Search for the cell housing the specified text and yield its (X, Y) center coordinate. 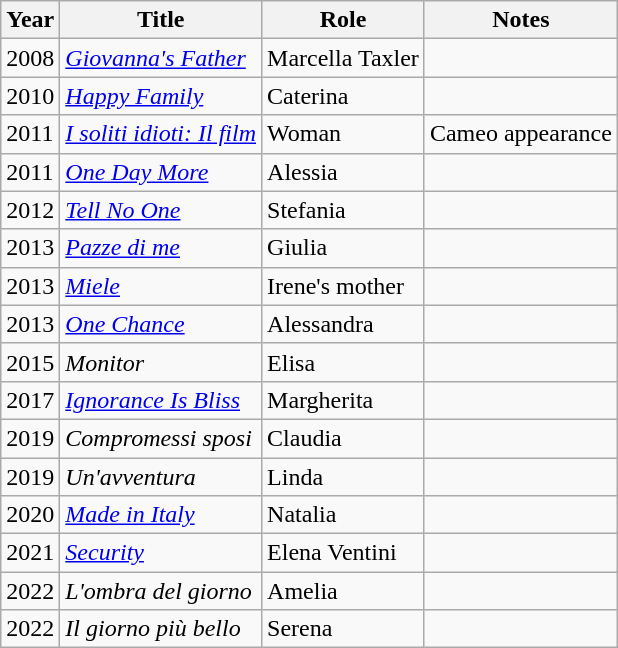
Stefania (344, 210)
Elisa (344, 362)
2020 (30, 515)
Alessia (344, 172)
One Chance (161, 324)
2021 (30, 553)
Security (161, 553)
Role (344, 20)
L'ombra del giorno (161, 591)
Caterina (344, 96)
2010 (30, 96)
Monitor (161, 362)
Elena Ventini (344, 553)
Compromessi sposi (161, 438)
Un'avventura (161, 477)
Amelia (344, 591)
Il giorno più bello (161, 629)
Natalia (344, 515)
Miele (161, 286)
Irene's mother (344, 286)
Pazze di me (161, 248)
Ignorance Is Bliss (161, 400)
Year (30, 20)
Tell No One (161, 210)
One Day More (161, 172)
Linda (344, 477)
2012 (30, 210)
Giulia (344, 248)
2008 (30, 58)
Cameo appearance (520, 134)
Title (161, 20)
Giovanna's Father (161, 58)
Made in Italy (161, 515)
Claudia (344, 438)
Alessandra (344, 324)
Serena (344, 629)
2017 (30, 400)
2015 (30, 362)
Notes (520, 20)
Happy Family (161, 96)
Margherita (344, 400)
I soliti idioti: Il film (161, 134)
Marcella Taxler (344, 58)
Woman (344, 134)
